Locate the cell with the specified text and output its [x, y] center coordinate. 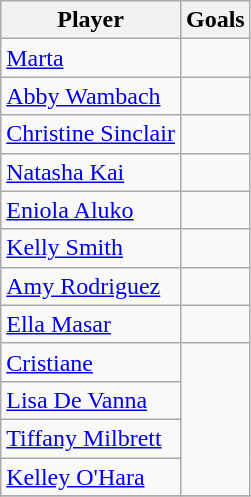
Kelley O'Hara [91, 477]
Kelly Smith [91, 248]
Player [91, 20]
Cristiane [91, 362]
Eniola Aluko [91, 210]
Ella Masar [91, 324]
Abby Wambach [91, 96]
Natasha Kai [91, 172]
Marta [91, 58]
Tiffany Milbrett [91, 438]
Christine Sinclair [91, 134]
Amy Rodriguez [91, 286]
Lisa De Vanna [91, 400]
Goals [215, 20]
